Return (X, Y) of the center of cell containing provided text 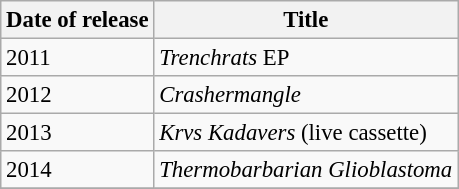
Krvs Kadavers (live cassette) (306, 133)
Thermobarbarian Glioblastoma (306, 170)
Trenchrats EP (306, 58)
Title (306, 20)
Crashermangle (306, 95)
Date of release (78, 20)
2012 (78, 95)
2013 (78, 133)
2014 (78, 170)
2011 (78, 58)
